Detect which cell encompasses the target text, then output its (X, Y) center coordinate. 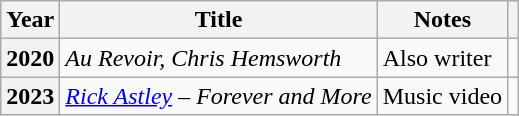
Music video (442, 96)
2023 (30, 96)
Year (30, 20)
Rick Astley – Forever and More (218, 96)
Also writer (442, 58)
Title (218, 20)
Au Revoir, Chris Hemsworth (218, 58)
Notes (442, 20)
2020 (30, 58)
